Return (X, Y) of the center of cell containing provided text 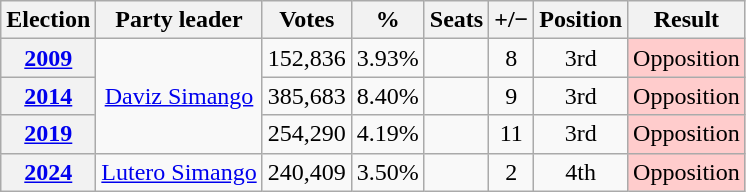
8.40% (388, 96)
Votes (306, 20)
4.19% (388, 134)
385,683 (306, 96)
Result (687, 20)
Seats (456, 20)
3.50% (388, 172)
240,409 (306, 172)
152,836 (306, 58)
Daviz Simango (179, 96)
2024 (48, 172)
2 (512, 172)
Election (48, 20)
11 (512, 134)
2014 (48, 96)
2009 (48, 58)
4th (581, 172)
Position (581, 20)
8 (512, 58)
Lutero Simango (179, 172)
+/− (512, 20)
Party leader (179, 20)
9 (512, 96)
2019 (48, 134)
3.93% (388, 58)
254,290 (306, 134)
% (388, 20)
